Return the [x, y] coordinate for the center point of the cell that contains the specified text.  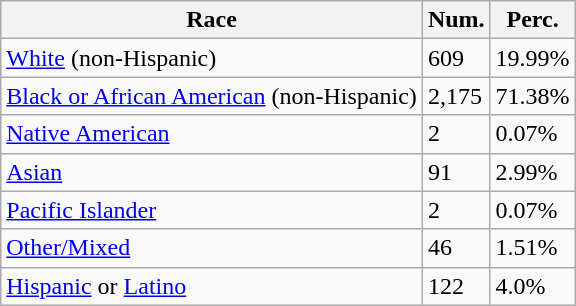
Pacific Islander [212, 210]
19.99% [532, 58]
Native American [212, 134]
2.99% [532, 172]
91 [456, 172]
71.38% [532, 96]
Asian [212, 172]
Race [212, 20]
122 [456, 286]
1.51% [532, 248]
2,175 [456, 96]
Black or African American (non-Hispanic) [212, 96]
Num. [456, 20]
White (non-Hispanic) [212, 58]
Perc. [532, 20]
609 [456, 58]
46 [456, 248]
Other/Mixed [212, 248]
4.0% [532, 286]
Hispanic or Latino [212, 286]
